Capture the cell that displays the provided text and extract its (X, Y) central coordinate. 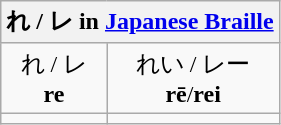
れ / レ in Japanese Braille (140, 22)
れい / レー rē/rei (193, 78)
れ / レ re (54, 78)
